Capture the cell that displays the provided text and extract its [x, y] central coordinate. 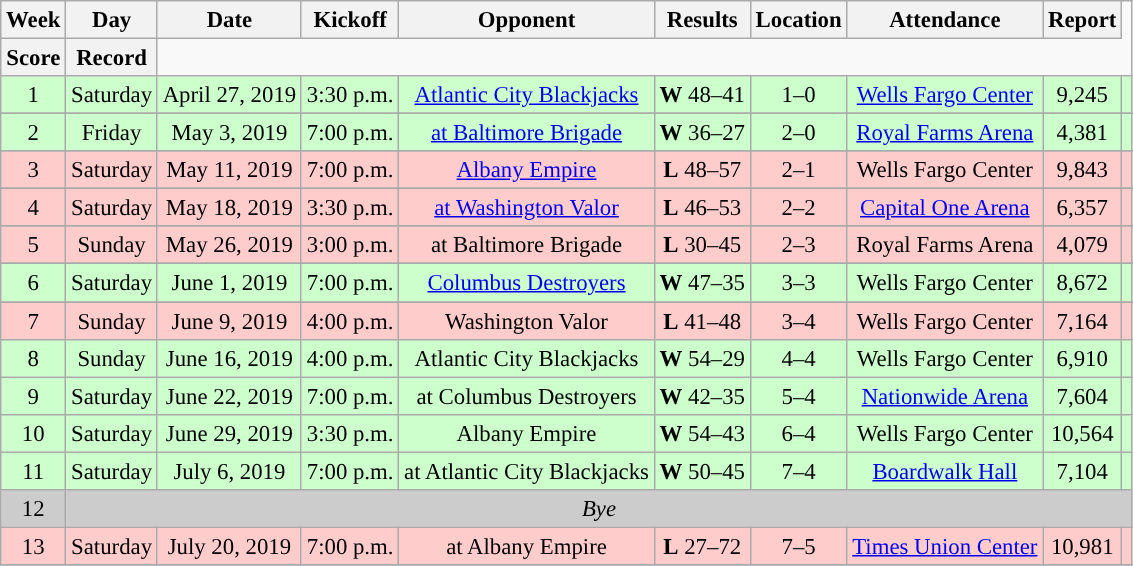
May 3, 2019 [229, 133]
4,079 [1082, 245]
W 54–29 [702, 358]
Washington Valor [526, 321]
Score [34, 58]
W 47–35 [702, 283]
Times Union Center [945, 546]
at Atlantic City Blackjacks [526, 471]
5–4 [798, 396]
9 [34, 396]
3–3 [798, 283]
1 [34, 95]
Boardwalk Hall [945, 471]
3:00 p.m. [350, 245]
Kickoff [350, 20]
W 36–27 [702, 133]
Nationwide Arena [945, 396]
Report [1082, 20]
Record [112, 58]
4,381 [1082, 133]
7 [34, 321]
10,981 [1082, 546]
13 [34, 546]
at Columbus Destroyers [526, 396]
W 42–35 [702, 396]
5 [34, 245]
May 26, 2019 [229, 245]
10,564 [1082, 433]
7,104 [1082, 471]
L 48–57 [702, 170]
Bye [600, 509]
Friday [112, 133]
3–4 [798, 321]
at Washington Valor [526, 208]
W 48–41 [702, 95]
Results [702, 20]
2–0 [798, 133]
May 18, 2019 [229, 208]
July 20, 2019 [229, 546]
8,672 [1082, 283]
June 29, 2019 [229, 433]
June 16, 2019 [229, 358]
L 41–48 [702, 321]
6,357 [1082, 208]
W 54–43 [702, 433]
July 6, 2019 [229, 471]
Capital One Arena [945, 208]
May 11, 2019 [229, 170]
4 [34, 208]
2–3 [798, 245]
11 [34, 471]
9,245 [1082, 95]
June 1, 2019 [229, 283]
8 [34, 358]
7–5 [798, 546]
June 9, 2019 [229, 321]
at Albany Empire [526, 546]
6 [34, 283]
Attendance [945, 20]
3 [34, 170]
June 22, 2019 [229, 396]
Location [798, 20]
7,604 [1082, 396]
L 27–72 [702, 546]
6–4 [798, 433]
9,843 [1082, 170]
Opponent [526, 20]
7–4 [798, 471]
Week [34, 20]
2 [34, 133]
W 50–45 [702, 471]
L 30–45 [702, 245]
4–4 [798, 358]
6,910 [1082, 358]
7,164 [1082, 321]
April 27, 2019 [229, 95]
Date [229, 20]
2–2 [798, 208]
10 [34, 433]
2–1 [798, 170]
1–0 [798, 95]
12 [34, 509]
Columbus Destroyers [526, 283]
L 46–53 [702, 208]
Day [112, 20]
